Detect which cell encompasses the target text, then output its (x, y) center coordinate. 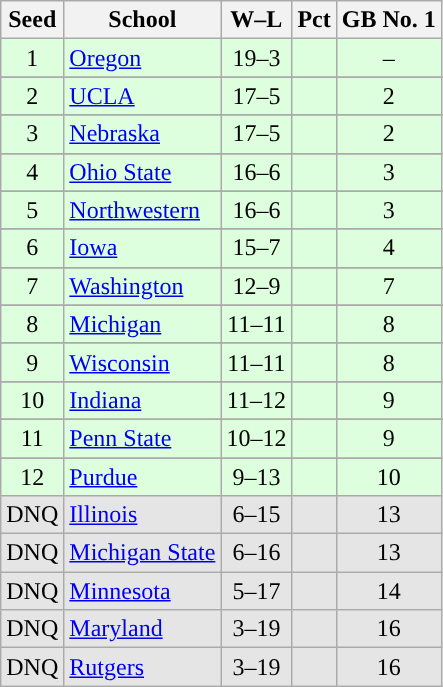
Penn State (142, 438)
GB No. 1 (388, 20)
– (388, 58)
Pct (314, 20)
Rutgers (142, 667)
Ohio State (142, 172)
Minnesota (142, 591)
Purdue (142, 477)
Oregon (142, 58)
6 (32, 248)
5 (32, 210)
9–13 (256, 477)
Illinois (142, 515)
1 (32, 58)
Michigan State (142, 553)
Michigan (142, 324)
Nebraska (142, 134)
11–12 (256, 400)
6–16 (256, 553)
11 (32, 438)
15–7 (256, 248)
School (142, 20)
Northwestern (142, 210)
UCLA (142, 96)
W–L (256, 20)
12 (32, 477)
19–3 (256, 58)
14 (388, 591)
Iowa (142, 248)
6–15 (256, 515)
Wisconsin (142, 362)
Maryland (142, 629)
10–12 (256, 438)
12–9 (256, 286)
Washington (142, 286)
Indiana (142, 400)
5–17 (256, 591)
Seed (32, 20)
